Return (x, y) of the center of cell containing provided text 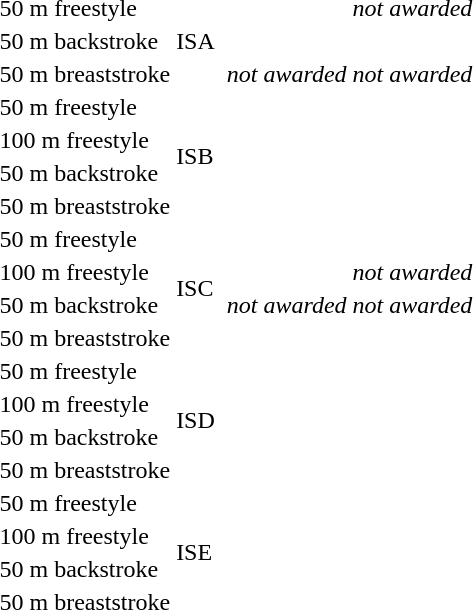
ISC (196, 288)
ISB (196, 156)
ISD (196, 420)
